Find where the given text appears and provide that cell's center as (x, y) coordinate. 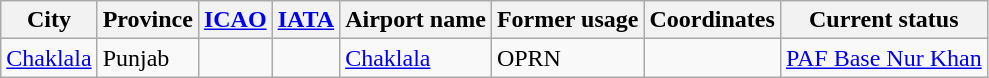
PAF Base Nur Khan (884, 58)
Current status (884, 20)
ICAO (235, 20)
OPRN (568, 58)
IATA (306, 20)
Airport name (416, 20)
Former usage (568, 20)
Province (148, 20)
City (49, 20)
Punjab (148, 58)
Coordinates (712, 20)
